Return [x, y] of the center of cell containing provided text 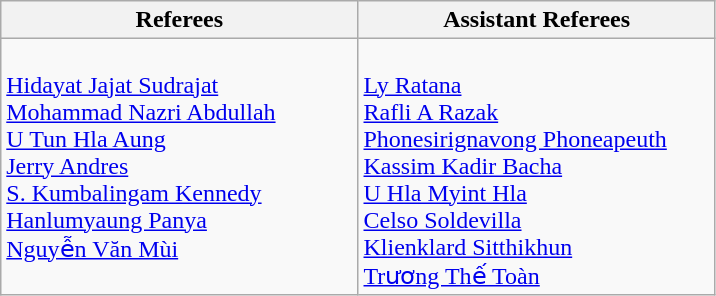
Referees [180, 20]
Assistant Referees [536, 20]
Ly Ratana Rafli A Razak Phonesirignavong Phoneapeuth Kassim Kadir Bacha U Hla Myint Hla Celso Soldevilla Klienklard Sitthikhun Trương Thế Toàn [536, 167]
Hidayat Jajat Sudrajat Mohammad Nazri Abdullah U Tun Hla Aung Jerry Andres S. Kumbalingam Kennedy Hanlumyaung Panya Nguyễn Văn Mùi [180, 167]
